Extract the [X, Y] coordinate from the center of the cell holding the provided text.  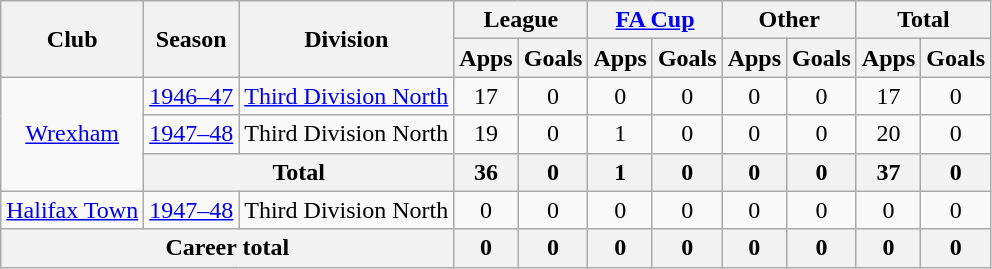
36 [486, 172]
19 [486, 134]
FA Cup [655, 20]
Career total [228, 248]
Other [789, 20]
Division [346, 39]
1946–47 [192, 96]
Wrexham [72, 134]
Club [72, 39]
37 [888, 172]
20 [888, 134]
Halifax Town [72, 210]
Season [192, 39]
League [521, 20]
